Return the (X, Y) coordinate for the center point of the cell that contains the specified text.  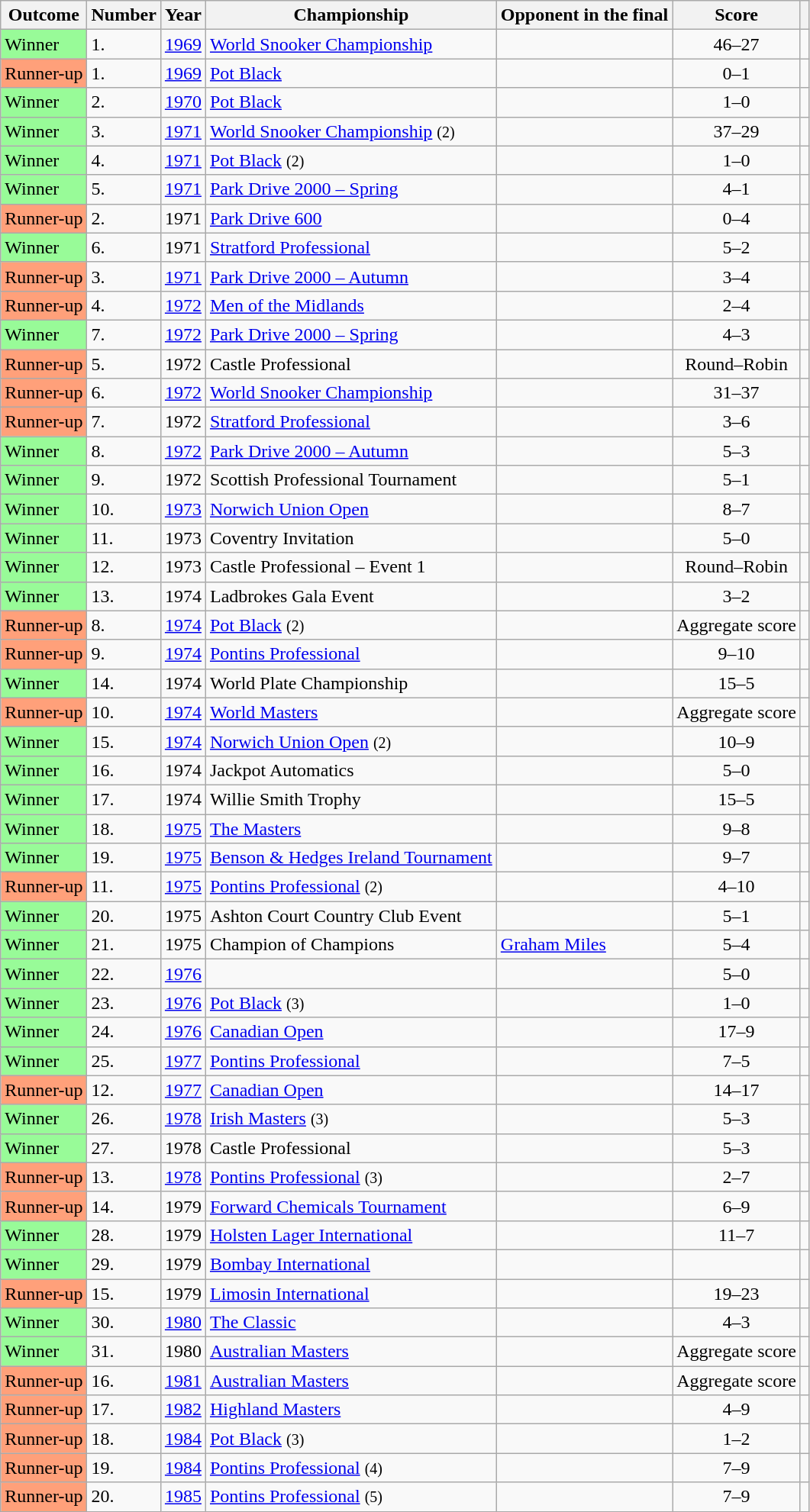
23. (124, 1003)
Benson & Hedges Ireland Tournament (351, 858)
24. (124, 1032)
1970 (183, 102)
1–2 (737, 1439)
5–4 (737, 945)
3–6 (737, 422)
30. (124, 1323)
5–2 (737, 247)
2–4 (737, 305)
World Plate Championship (351, 683)
0–1 (737, 73)
1985 (183, 1497)
Pontins Professional (2) (351, 887)
1982 (183, 1410)
Champion of Champions (351, 945)
Ashton Court Country Club Event (351, 916)
25. (124, 1061)
2–7 (737, 1177)
0–4 (737, 218)
Jackpot Automatics (351, 770)
Pontins Professional (3) (351, 1177)
World Snooker Championship (2) (351, 131)
Number (124, 15)
Willie Smith Trophy (351, 799)
Outcome (44, 15)
46–27 (737, 44)
Coventry Invitation (351, 538)
14–17 (737, 1090)
19–23 (737, 1294)
Limosin International (351, 1294)
21. (124, 945)
8–7 (737, 509)
Ladbrokes Gala Event (351, 596)
28. (124, 1235)
Men of the Midlands (351, 305)
9–8 (737, 828)
4–1 (737, 189)
Park Drive 600 (351, 218)
World Masters (351, 712)
Graham Miles (584, 945)
9–7 (737, 858)
The Masters (351, 828)
Championship (351, 15)
Year (183, 15)
31–37 (737, 393)
17–9 (737, 1032)
10–9 (737, 741)
Scottish Professional Tournament (351, 480)
Norwich Union Open (2) (351, 741)
Forward Chemicals Tournament (351, 1206)
29. (124, 1264)
Highland Masters (351, 1410)
37–29 (737, 131)
Norwich Union Open (351, 509)
Castle Professional – Event 1 (351, 567)
9–10 (737, 654)
Score (737, 15)
Pontins Professional (4) (351, 1468)
1981 (183, 1381)
26. (124, 1119)
Bombay International (351, 1264)
Irish Masters (3) (351, 1119)
Pontins Professional (5) (351, 1497)
11–7 (737, 1235)
3–2 (737, 596)
6–9 (737, 1206)
3–4 (737, 276)
4–10 (737, 887)
4–9 (737, 1410)
Holsten Lager International (351, 1235)
The Classic (351, 1323)
22. (124, 974)
Opponent in the final (584, 15)
7–5 (737, 1061)
31. (124, 1352)
27. (124, 1148)
